Determine the [X, Y] coordinate at the center of the cell enclosing the given text.  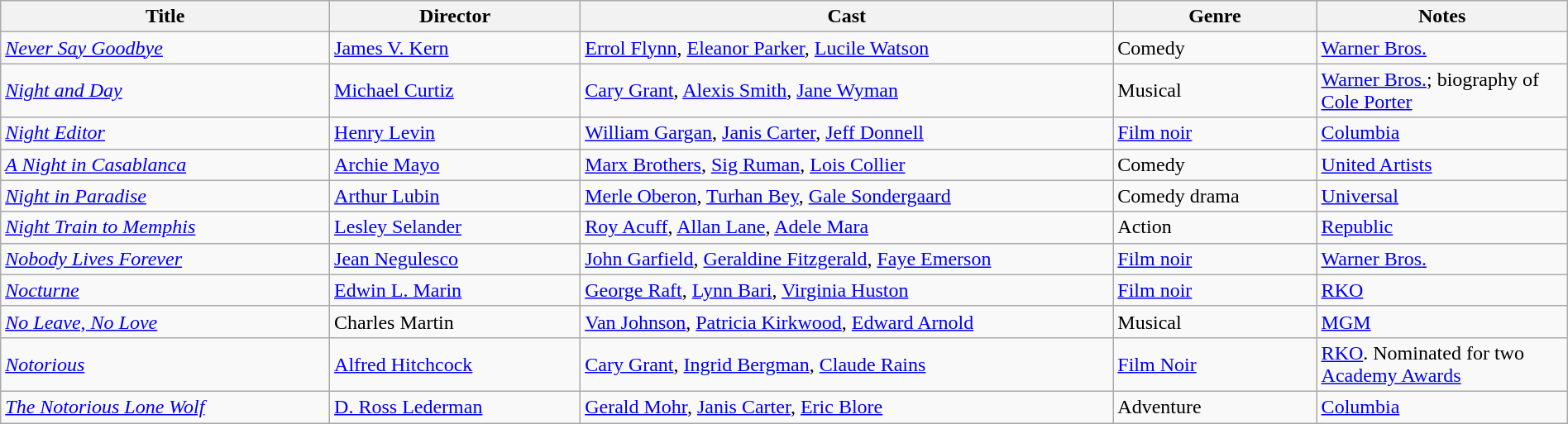
Alfred Hitchcock [455, 364]
Marx Brothers, Sig Ruman, Lois Collier [847, 164]
William Gargan, Janis Carter, Jeff Donnell [847, 133]
Never Say Goodbye [165, 48]
George Raft, Lynn Bari, Virginia Huston [847, 290]
Gerald Mohr, Janis Carter, Eric Blore [847, 407]
Director [455, 17]
Errol Flynn, Eleanor Parker, Lucile Watson [847, 48]
Action [1215, 227]
Night Editor [165, 133]
Notorious [165, 364]
Adventure [1215, 407]
Archie Mayo [455, 164]
Cast [847, 17]
Notes [1442, 17]
Night Train to Memphis [165, 227]
Cary Grant, Alexis Smith, Jane Wyman [847, 91]
Republic [1442, 227]
Michael Curtiz [455, 91]
A Night in Casablanca [165, 164]
Van Johnson, Patricia Kirkwood, Edward Arnold [847, 322]
Roy Acuff, Allan Lane, Adele Mara [847, 227]
Title [165, 17]
United Artists [1442, 164]
D. Ross Lederman [455, 407]
James V. Kern [455, 48]
Comedy drama [1215, 196]
Lesley Selander [455, 227]
Nocturne [165, 290]
No Leave, No Love [165, 322]
Night and Day [165, 91]
Film Noir [1215, 364]
The Notorious Lone Wolf [165, 407]
Warner Bros.; biography of Cole Porter [1442, 91]
Nobody Lives Forever [165, 259]
Night in Paradise [165, 196]
RKO. Nominated for two Academy Awards [1442, 364]
MGM [1442, 322]
Henry Levin [455, 133]
Jean Negulesco [455, 259]
Cary Grant, Ingrid Bergman, Claude Rains [847, 364]
Universal [1442, 196]
John Garfield, Geraldine Fitzgerald, Faye Emerson [847, 259]
RKO [1442, 290]
Charles Martin [455, 322]
Genre [1215, 17]
Merle Oberon, Turhan Bey, Gale Sondergaard [847, 196]
Edwin L. Marin [455, 290]
Arthur Lubin [455, 196]
